Detect which cell encompasses the target text, then output its [X, Y] center coordinate. 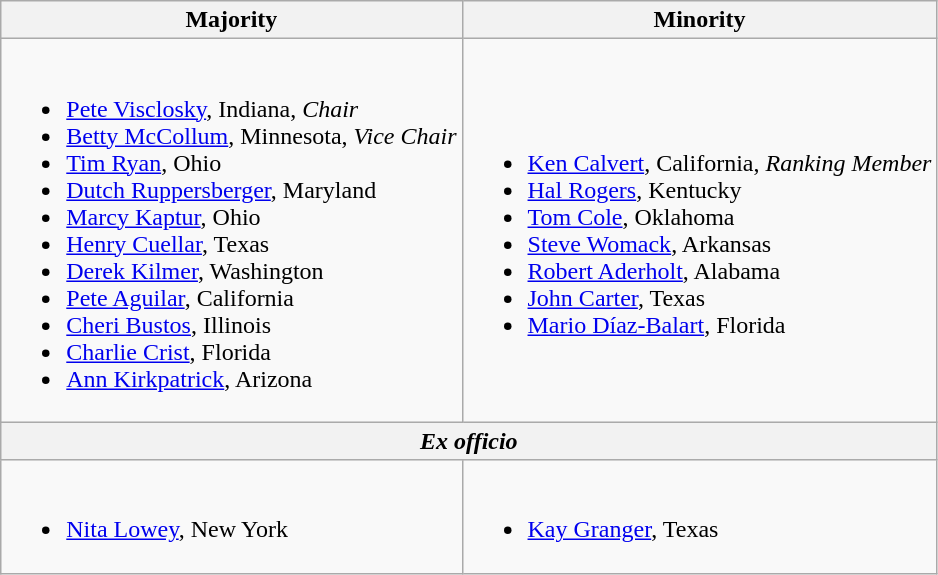
Majority [232, 20]
Ex officio [469, 441]
Minority [700, 20]
Nita Lowey, New York [232, 516]
Kay Granger, Texas [700, 516]
